Return the [X, Y] coordinate for the center point of the cell that contains the specified text.  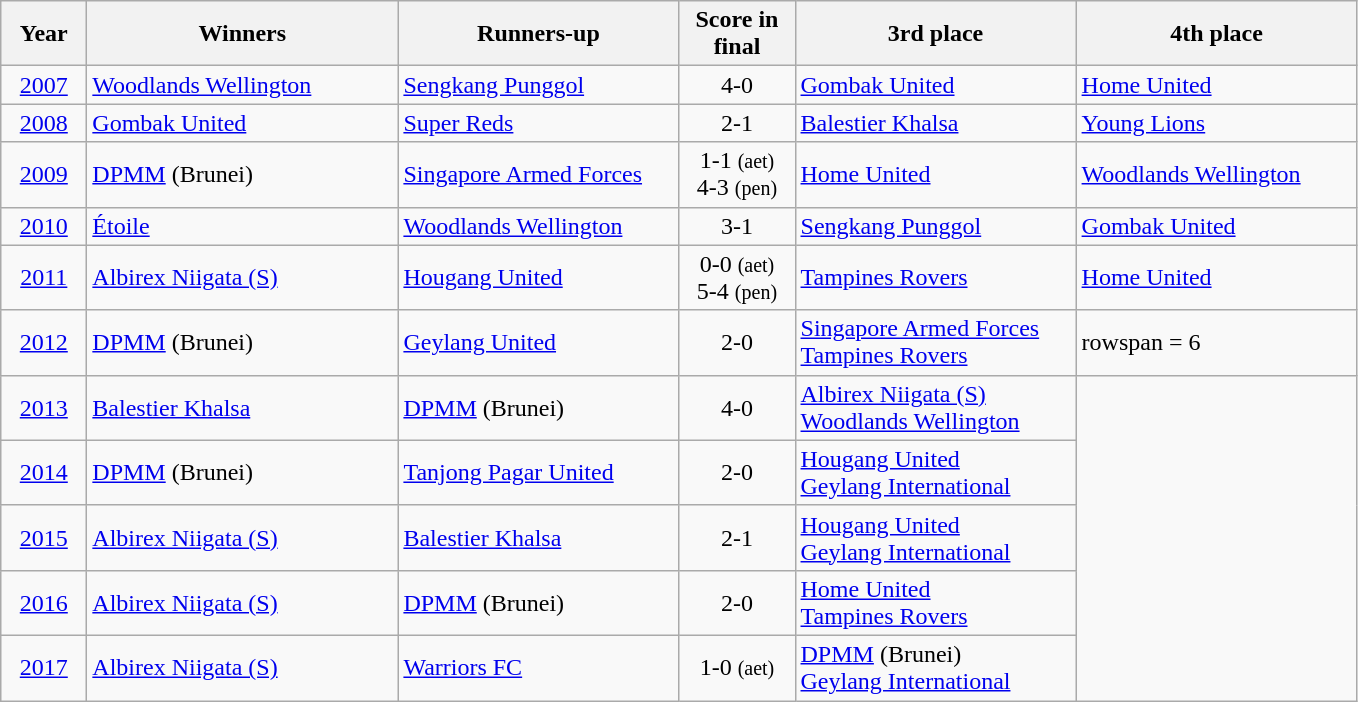
2010 [44, 226]
Super Reds [538, 123]
Warriors FC [538, 668]
Home United Tampines Rovers [936, 602]
2013 [44, 408]
1-0 (aet) [737, 668]
Hougang United Geylang International [936, 538]
2014 [44, 472]
4th place [1216, 34]
2015 [44, 538]
2016 [44, 602]
3rd place [936, 34]
Hougang UnitedGeylang International [936, 472]
Runners-up [538, 34]
Young Lions [1216, 123]
Étoile [242, 226]
Singapore Armed Forces Tampines Rovers [936, 342]
Tampines Rovers [936, 278]
2009 [44, 174]
2011 [44, 278]
2008 [44, 123]
Albirex Niigata (S)Woodlands Wellington [936, 408]
0-0 (aet)5-4 (pen) [737, 278]
DPMM (Brunei) Geylang International [936, 668]
2017 [44, 668]
Year [44, 34]
1-1 (aet)4-3 (pen) [737, 174]
Winners [242, 34]
2012 [44, 342]
rowspan = 6 [1216, 342]
3-1 [737, 226]
Hougang United [538, 278]
Tanjong Pagar United [538, 472]
Singapore Armed Forces [538, 174]
2007 [44, 85]
Geylang United [538, 342]
Score infinal [737, 34]
